Scan for the cell matching the given text and deliver its [x, y] coordinate at center. 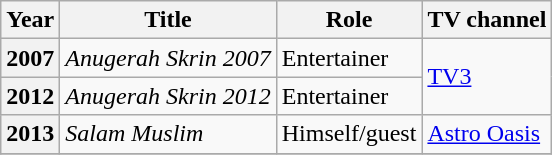
Year [30, 20]
Title [168, 20]
TV3 [487, 77]
Himself/guest [349, 134]
2013 [30, 134]
Anugerah Skrin 2012 [168, 96]
Role [349, 20]
Salam Muslim [168, 134]
Astro Oasis [487, 134]
TV channel [487, 20]
Anugerah Skrin 2007 [168, 58]
2012 [30, 96]
2007 [30, 58]
